Output the (X, Y) coordinate of the center of the cell containing the given text.  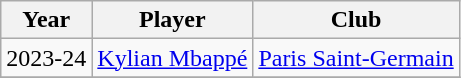
Paris Saint-Germain (356, 58)
2023-24 (46, 58)
Player (172, 20)
Kylian Mbappé (172, 58)
Club (356, 20)
Year (46, 20)
